Provide the (X, Y) coordinate of the cell's center where the given text is located.  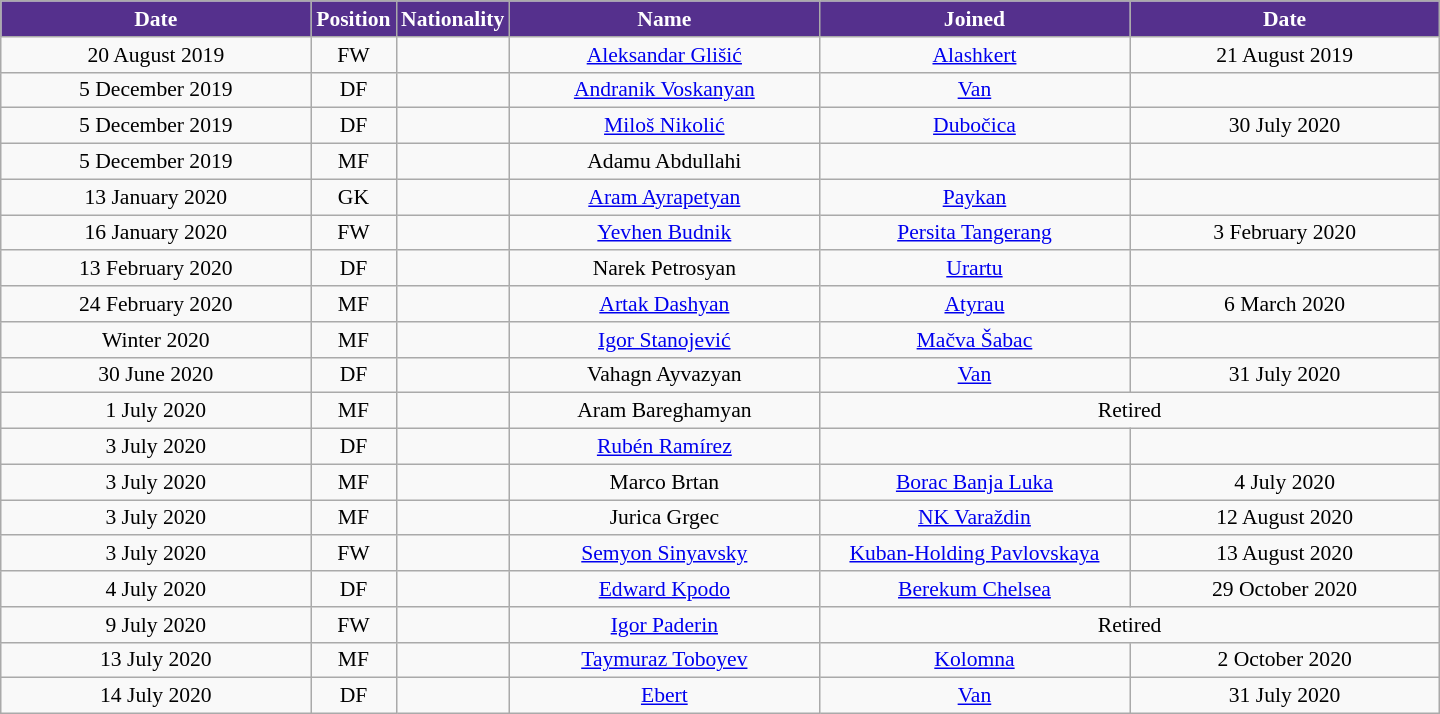
Persita Tangerang (974, 233)
1 July 2020 (156, 411)
29 October 2020 (1285, 589)
Rubén Ramírez (664, 447)
Ebert (664, 696)
Igor Paderin (664, 625)
13 February 2020 (156, 269)
Alashkert (974, 55)
21 August 2019 (1285, 55)
Vahagn Ayvazyan (664, 375)
24 February 2020 (156, 304)
Borac Banja Luka (974, 482)
Andranik Voskanyan (664, 90)
Dubočica (974, 126)
Name (664, 19)
13 January 2020 (156, 197)
Adamu Abdullahi (664, 162)
16 January 2020 (156, 233)
Nationality (452, 19)
Joined (974, 19)
Edward Kpodo (664, 589)
Narek Petrosyan (664, 269)
Position (354, 19)
6 March 2020 (1285, 304)
Marco Brtan (664, 482)
Kolomna (974, 660)
3 February 2020 (1285, 233)
20 August 2019 (156, 55)
30 June 2020 (156, 375)
Aram Bareghamyan (664, 411)
Paykan (974, 197)
2 October 2020 (1285, 660)
Atyrau (974, 304)
14 July 2020 (156, 696)
GK (354, 197)
Artak Dashyan (664, 304)
Taymuraz Toboyev (664, 660)
Urartu (974, 269)
Miloš Nikolić (664, 126)
NK Varaždin (974, 518)
13 July 2020 (156, 660)
30 July 2020 (1285, 126)
Mačva Šabac (974, 340)
Semyon Sinyavsky (664, 554)
Aram Ayrapetyan (664, 197)
Winter 2020 (156, 340)
Berekum Chelsea (974, 589)
12 August 2020 (1285, 518)
Aleksandar Glišić (664, 55)
9 July 2020 (156, 625)
13 August 2020 (1285, 554)
Igor Stanojević (664, 340)
Jurica Grgec (664, 518)
Kuban-Holding Pavlovskaya (974, 554)
Yevhen Budnik (664, 233)
